Provide the [X, Y] coordinate of the cell's center where the given text is located.  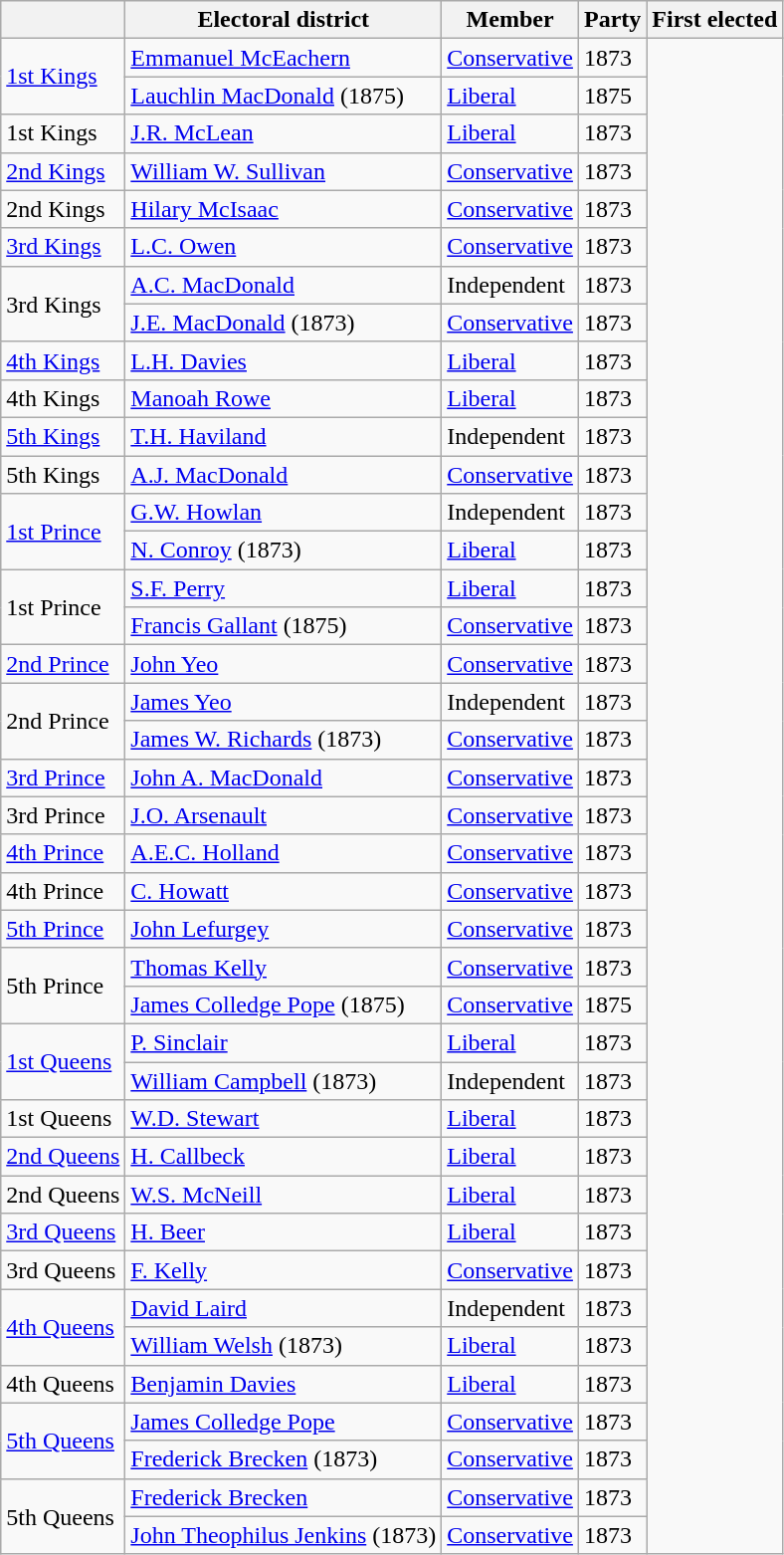
A.E.C. Holland [284, 853]
John A. MacDonald [284, 777]
James W. Richards (1873) [284, 740]
S.F. Perry [284, 588]
T.H. Haviland [284, 436]
John Yeo [284, 664]
Hilary McIsaac [284, 209]
N. Conroy (1873) [284, 551]
Benjamin Davies [284, 1384]
Thomas Kelly [284, 967]
Member [510, 20]
C. Howatt [284, 891]
John Lefurgey [284, 929]
Frederick Brecken (1873) [284, 1459]
Frederick Brecken [284, 1497]
Francis Gallant (1875) [284, 626]
John Theophilus Jenkins (1873) [284, 1535]
L.C. Owen [284, 247]
Lauchlin MacDonald (1875) [284, 96]
William W. Sullivan [284, 171]
Party [612, 20]
J.E. MacDonald (1873) [284, 323]
First elected [714, 20]
G.W. Howlan [284, 513]
A.J. MacDonald [284, 475]
William Welsh (1873) [284, 1346]
W.S. McNeill [284, 1195]
J.R. McLean [284, 133]
A.C. MacDonald [284, 285]
F. Kelly [284, 1270]
David Laird [284, 1308]
James Colledge Pope (1875) [284, 1004]
W.D. Stewart [284, 1119]
Manoah Rowe [284, 398]
J.O. Arsenault [284, 815]
James Yeo [284, 702]
L.H. Davies [284, 360]
H. Beer [284, 1232]
James Colledge Pope [284, 1422]
P. Sinclair [284, 1042]
Electoral district [284, 20]
William Campbell (1873) [284, 1080]
Emmanuel McEachern [284, 58]
H. Callbeck [284, 1157]
